Return the (X, Y) coordinate for the center point of the cell that contains the specified text.  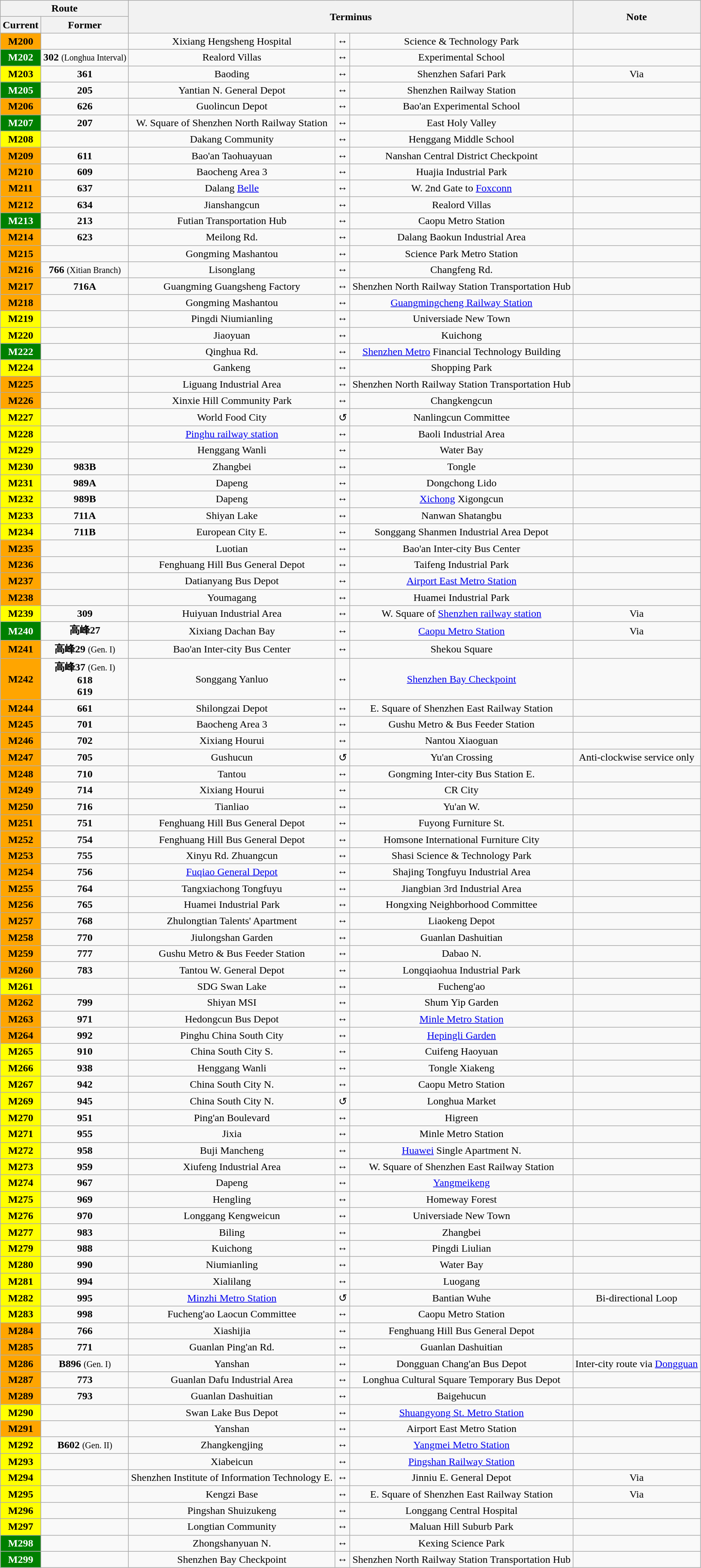
M261 (21, 986)
M222 (21, 352)
611 (85, 155)
M275 (21, 1199)
M263 (21, 1019)
938 (85, 1068)
714 (85, 790)
M289 (21, 1396)
W. Square of Shenzhen East Railway Station (462, 1167)
Pingshan Railway Station (462, 1462)
W. 2nd Gate to Foxconn (462, 188)
Dakang Community (232, 139)
Tongle Xiakeng (462, 1068)
Youmagang (232, 597)
Guangming Guangsheng Factory (232, 286)
M255 (21, 888)
M293 (21, 1462)
Shenzhen Metro Financial Technology Building (462, 352)
Shenzhen Railway Station (462, 90)
766 (Xitian Branch) (85, 270)
711A (85, 516)
Huiyuan Industrial Area (232, 614)
990 (85, 1265)
Hongxing Neighborhood Committee (462, 905)
634 (85, 205)
623 (85, 237)
Tantou W. General Depot (232, 970)
Songgang Shanmen Industrial Area Depot (462, 532)
Xiufeng Industrial Area (232, 1167)
M248 (21, 774)
Nanshan Central District Checkpoint (462, 155)
M251 (21, 823)
754 (85, 839)
Datianyang Bus Depot (232, 581)
959 (85, 1167)
M299 (21, 1559)
Qinghua Rd. (232, 352)
Biling (232, 1232)
M234 (21, 532)
Higreen (462, 1118)
Shiyan MSI (232, 1003)
M266 (21, 1068)
Maluan Hill Suburb Park (462, 1527)
M228 (21, 434)
M272 (21, 1150)
M250 (21, 807)
983 (85, 1232)
M247 (21, 757)
773 (85, 1380)
M252 (21, 839)
M206 (21, 106)
770 (85, 937)
M237 (21, 581)
Jinniu E. General Depot (462, 1478)
Longqiaohua Industrial Park (462, 970)
Songgang Yanluo (232, 679)
M277 (21, 1232)
M286 (21, 1363)
M229 (21, 450)
M208 (21, 139)
East Holy Valley (462, 123)
M207 (21, 123)
213 (85, 221)
Shenzhen Safari Park (462, 74)
M214 (21, 237)
988 (85, 1248)
998 (85, 1314)
Zhongshanyuan N. (232, 1543)
Dalang Belle (232, 188)
M280 (21, 1265)
Xinxie Hill Community Park (232, 400)
Baoli Industrial Area (462, 434)
Swan Lake Bus Depot (232, 1413)
Xichong Xigongcun (462, 499)
Changfeng Rd. (462, 270)
M269 (21, 1101)
701 (85, 724)
793 (85, 1396)
M270 (21, 1118)
Dalang Baokun Industrial Area (462, 237)
Anti-clockwise service only (637, 757)
Xiabeicun (232, 1462)
M241 (21, 649)
M258 (21, 937)
Shuangyong St. Metro Station (462, 1413)
702 (85, 740)
Niumianling (232, 1265)
M245 (21, 724)
Jixia (232, 1134)
Baigehucun (462, 1396)
M216 (21, 270)
M271 (21, 1134)
768 (85, 921)
M224 (21, 368)
M283 (21, 1314)
637 (85, 188)
Fuqiao General Depot (232, 872)
Fucheng'ao Laocun Committee (232, 1314)
M210 (21, 172)
M279 (21, 1248)
M284 (21, 1331)
M281 (21, 1281)
Science Park Metro Station (462, 254)
M232 (21, 499)
Yu'an W. (462, 807)
Zhulongtian Talents' Apartment (232, 921)
751 (85, 823)
Ping'an Boulevard (232, 1118)
766 (85, 1331)
M238 (21, 597)
M274 (21, 1183)
M211 (21, 188)
M249 (21, 790)
Longhua Cultural Square Temporary Bus Depot (462, 1380)
M226 (21, 400)
Hepingli Garden (462, 1035)
755 (85, 855)
M244 (21, 708)
Yu'an Crossing (462, 757)
995 (85, 1298)
710 (85, 774)
Pingdi Niumianling (232, 319)
Xiashijia (232, 1331)
SDG Swan Lake (232, 986)
M220 (21, 335)
771 (85, 1347)
M212 (21, 205)
Tongle (462, 467)
Longtian Community (232, 1527)
Nanwan Shatangbu (462, 516)
783 (85, 970)
M246 (21, 740)
Changkengcun (462, 400)
Bi-directional Loop (637, 1298)
M264 (21, 1035)
Bao'an Experimental School (462, 106)
983B (85, 467)
Liguang Industrial Area (232, 384)
Baoding (232, 74)
M209 (21, 155)
Guangmingcheng Railway Station (462, 303)
M231 (21, 483)
Meilong Rd. (232, 237)
Xinyu Rd. Zhuangcun (232, 855)
302 (Longhua Interval) (85, 58)
M225 (21, 384)
Former (85, 25)
Nanlingcun Committee (462, 417)
M202 (21, 58)
M240 (21, 631)
Shum Yip Garden (462, 1003)
Dongchong Lido (462, 483)
989B (85, 499)
626 (85, 106)
China South City S. (232, 1052)
M259 (21, 954)
958 (85, 1150)
Huajia Industrial Park (462, 172)
Futian Transportation Hub (232, 221)
Tangxiachong Tongfuyu (232, 888)
高峰27 (85, 631)
Terminus (351, 17)
Kengzi Base (232, 1494)
951 (85, 1118)
Fucheng'ao (462, 986)
Longhua Market (462, 1101)
高峰29 (Gen. I) (85, 649)
高峰37 (Gen. I)618619 (85, 679)
207 (85, 123)
Gongming Inter-city Bus Station E. (462, 774)
M200 (21, 41)
Experimental School (462, 58)
M253 (21, 855)
M262 (21, 1003)
705 (85, 757)
European City E. (232, 532)
Gankeng (232, 368)
Shasi Science & Technology Park (462, 855)
M236 (21, 564)
M294 (21, 1478)
Homeway Forest (462, 1199)
B602 (Gen. II) (85, 1445)
756 (85, 872)
Xixiang Hengsheng Hospital (232, 41)
Luotian (232, 548)
Bantian Wuhe (462, 1298)
Jiulongshan Garden (232, 937)
Shajing Tongfuyu Industrial Area (462, 872)
Tantou (232, 774)
Minzhi Metro Station (232, 1298)
661 (85, 708)
Hengling (232, 1199)
716A (85, 286)
Pingdi Liulian (462, 1248)
716 (85, 807)
Nantou Xiaoguan (462, 740)
M227 (21, 417)
989A (85, 483)
M298 (21, 1543)
CR City (462, 790)
Yangmei Metro Station (462, 1445)
Yantian N. General Depot (232, 90)
M296 (21, 1510)
799 (85, 1003)
Shenzhen Institute of Information Technology E. (232, 1478)
Xialilang (232, 1281)
711B (85, 532)
M260 (21, 970)
M297 (21, 1527)
967 (85, 1183)
M205 (21, 90)
M276 (21, 1216)
M242 (21, 679)
Pingshan Shuizukeng (232, 1510)
M254 (21, 872)
Bao'an Taohuayuan (232, 155)
Guanlan Dafu Industrial Area (232, 1380)
M233 (21, 516)
M282 (21, 1298)
M292 (21, 1445)
M267 (21, 1084)
Kexing Science Park (462, 1543)
764 (85, 888)
Henggang Middle School (462, 139)
M213 (21, 221)
M219 (21, 319)
Taifeng Industrial Park (462, 564)
765 (85, 905)
M295 (21, 1494)
M215 (21, 254)
969 (85, 1199)
World Food City (232, 417)
Liaokeng Depot (462, 921)
Hedongcun Bus Depot (232, 1019)
Route (64, 9)
Homsone International Furniture City (462, 839)
971 (85, 1019)
M290 (21, 1413)
Dabao N. (462, 954)
Current (21, 25)
Xixiang Dachan Bay (232, 631)
Jiaoyuan (232, 335)
Note (637, 17)
Jianshangcun (232, 205)
Lisonglang (232, 270)
M256 (21, 905)
W. Square of Shenzhen railway station (462, 614)
Shilongzai Depot (232, 708)
Buji Mancheng (232, 1150)
Inter-city route via Dongguan (637, 1363)
777 (85, 954)
910 (85, 1052)
Pinghu railway station (232, 434)
970 (85, 1216)
Zhangkengjing (232, 1445)
Huawei Single Apartment N. (462, 1150)
Luogang (462, 1281)
Pinghu China South City (232, 1035)
M257 (21, 921)
M287 (21, 1380)
M273 (21, 1167)
M285 (21, 1347)
M239 (21, 614)
Cuifeng Haoyuan (462, 1052)
Longgang Kengweicun (232, 1216)
W. Square of Shenzhen North Railway Station (232, 123)
M235 (21, 548)
Jiangbian 3rd Industrial Area (462, 888)
994 (85, 1281)
609 (85, 172)
Fuyong Furniture St. (462, 823)
Science & Technology Park (462, 41)
205 (85, 90)
361 (85, 74)
309 (85, 614)
B896 (Gen. I) (85, 1363)
Gushucun (232, 757)
942 (85, 1084)
M217 (21, 286)
M291 (21, 1429)
M265 (21, 1052)
M203 (21, 74)
992 (85, 1035)
955 (85, 1134)
945 (85, 1101)
Shopping Park (462, 368)
Guanlan Ping'an Rd. (232, 1347)
M230 (21, 467)
Dongguan Chang'an Bus Depot (462, 1363)
Tianliao (232, 807)
M218 (21, 303)
Shekou Square (462, 649)
Longgang Central Hospital (462, 1510)
Shiyan Lake (232, 516)
Guolincun Depot (232, 106)
Yangmeikeng (462, 1183)
